Return the [x, y] coordinate for the center point of the cell that contains the specified text.  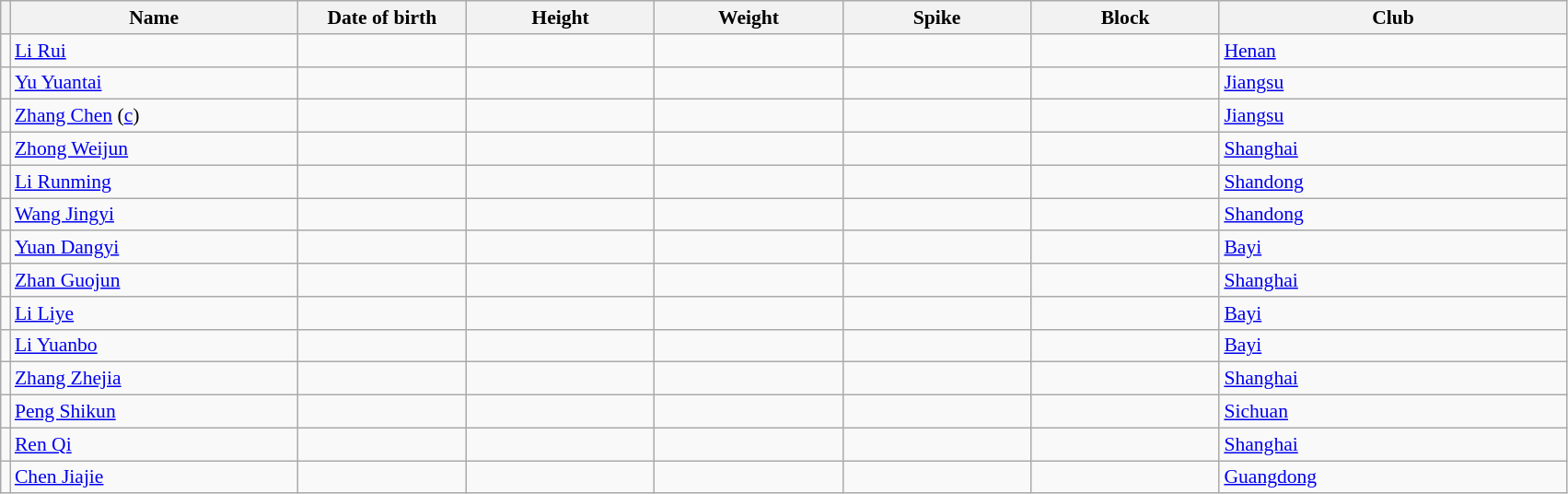
Zhang Zhejia [155, 379]
Li Runming [155, 182]
Zhang Chen (c) [155, 116]
Club [1392, 18]
Yuan Dangyi [155, 248]
Wang Jingyi [155, 215]
Sichuan [1392, 412]
Zhong Weijun [155, 149]
Peng Shikun [155, 412]
Date of birth [381, 18]
Henan [1392, 51]
Li Rui [155, 51]
Li Yuanbo [155, 346]
Yu Yuantai [155, 83]
Spike [937, 18]
Block [1125, 18]
Ren Qi [155, 444]
Chen Jiajie [155, 477]
Name [155, 18]
Zhan Guojun [155, 280]
Height [560, 18]
Li Liye [155, 313]
Guangdong [1392, 477]
Weight [749, 18]
